For the text-containing cell, return its midpoint in [x, y] coordinate format. 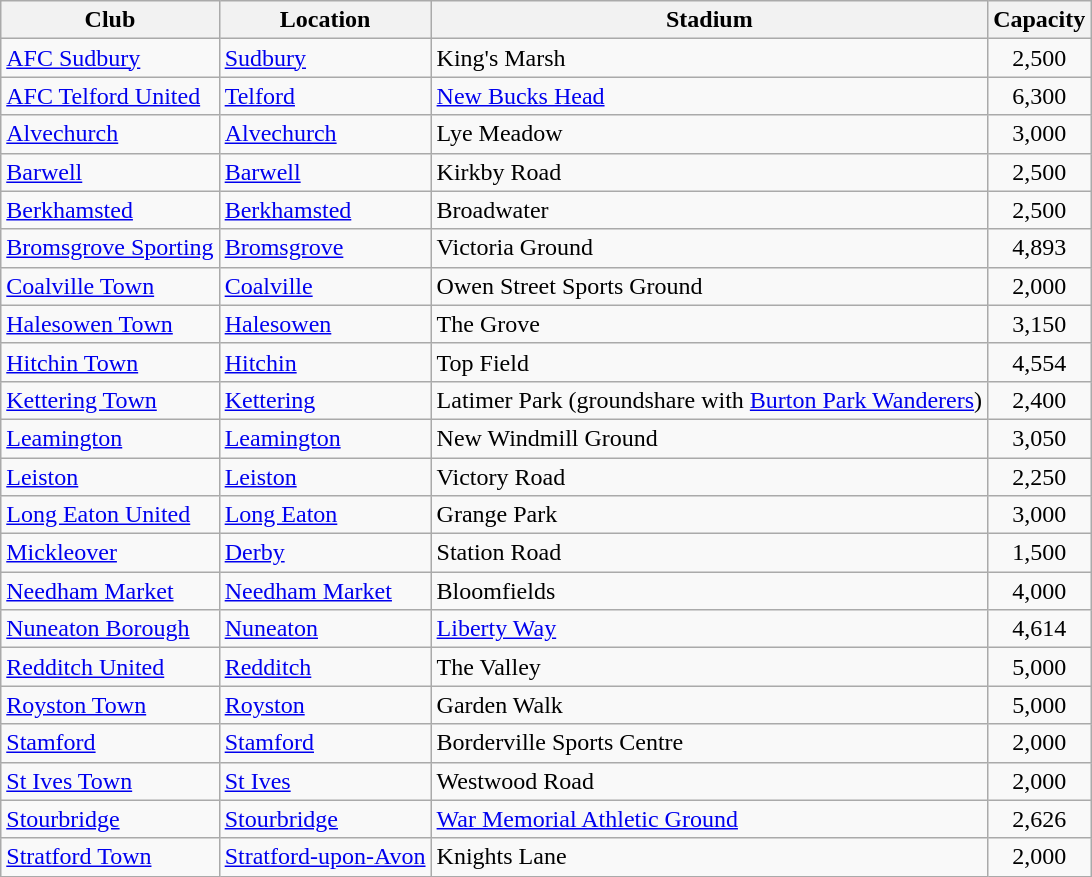
Redditch [325, 667]
2,626 [1040, 819]
Kettering [325, 400]
Long Eaton [325, 515]
Station Road [710, 553]
Kirkby Road [710, 172]
New Windmill Ground [710, 438]
Knights Lane [710, 857]
1,500 [1040, 553]
Stratford Town [110, 857]
Hitchin Town [110, 362]
2,400 [1040, 400]
Kettering Town [110, 400]
Garden Walk [710, 705]
St Ives Town [110, 781]
Lye Meadow [710, 134]
Mickleover [110, 553]
Redditch United [110, 667]
Victoria Ground [710, 248]
The Valley [710, 667]
Royston [325, 705]
Bromsgrove [325, 248]
Grange Park [710, 515]
Location [325, 20]
Stratford-upon-Avon [325, 857]
Hitchin [325, 362]
Victory Road [710, 477]
Bloomfields [710, 591]
4,893 [1040, 248]
Nuneaton [325, 629]
Latimer Park (groundshare with Burton Park Wanderers) [710, 400]
4,000 [1040, 591]
The Grove [710, 324]
3,050 [1040, 438]
War Memorial Athletic Ground [710, 819]
Bromsgrove Sporting [110, 248]
Halesowen Town [110, 324]
Royston Town [110, 705]
Broadwater [710, 210]
King's Marsh [710, 58]
Derby [325, 553]
Telford [325, 96]
4,614 [1040, 629]
6,300 [1040, 96]
Coalville [325, 286]
Owen Street Sports Ground [710, 286]
AFC Telford United [110, 96]
Capacity [1040, 20]
Stadium [710, 20]
Nuneaton Borough [110, 629]
3,150 [1040, 324]
4,554 [1040, 362]
Sudbury [325, 58]
New Bucks Head [710, 96]
Halesowen [325, 324]
Borderville Sports Centre [710, 743]
Top Field [710, 362]
St Ives [325, 781]
AFC Sudbury [110, 58]
Westwood Road [710, 781]
2,250 [1040, 477]
Long Eaton United [110, 515]
Coalville Town [110, 286]
Club [110, 20]
Liberty Way [710, 629]
